Return the [x, y] coordinate for the center point of the cell that contains the specified text.  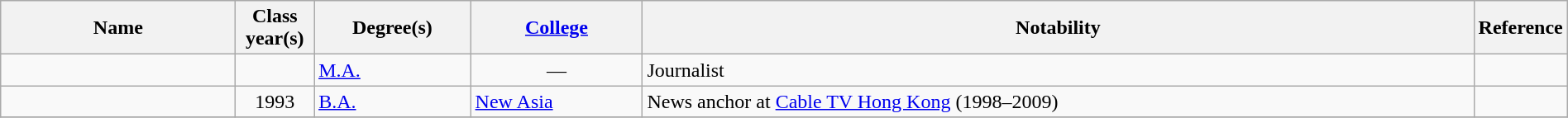
College [557, 28]
Degree(s) [392, 28]
Class year(s) [275, 28]
1993 [275, 101]
— [557, 70]
Notability [1059, 28]
News anchor at Cable TV Hong Kong (1998–2009) [1059, 101]
B.A. [392, 101]
M.A. [392, 70]
New Asia [557, 101]
Journalist [1059, 70]
Reference [1520, 28]
Name [118, 28]
